Capture the cell that displays the provided text and extract its (x, y) central coordinate. 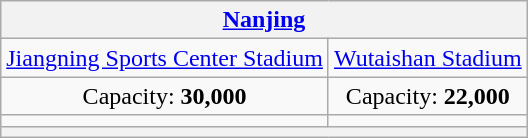
Capacity: 22,000 (428, 96)
Capacity: 30,000 (165, 96)
Wutaishan Stadium (428, 58)
Nanjing (264, 20)
Jiangning Sports Center Stadium (165, 58)
